Determine the (x, y) coordinate at the center of the cell enclosing the given text.  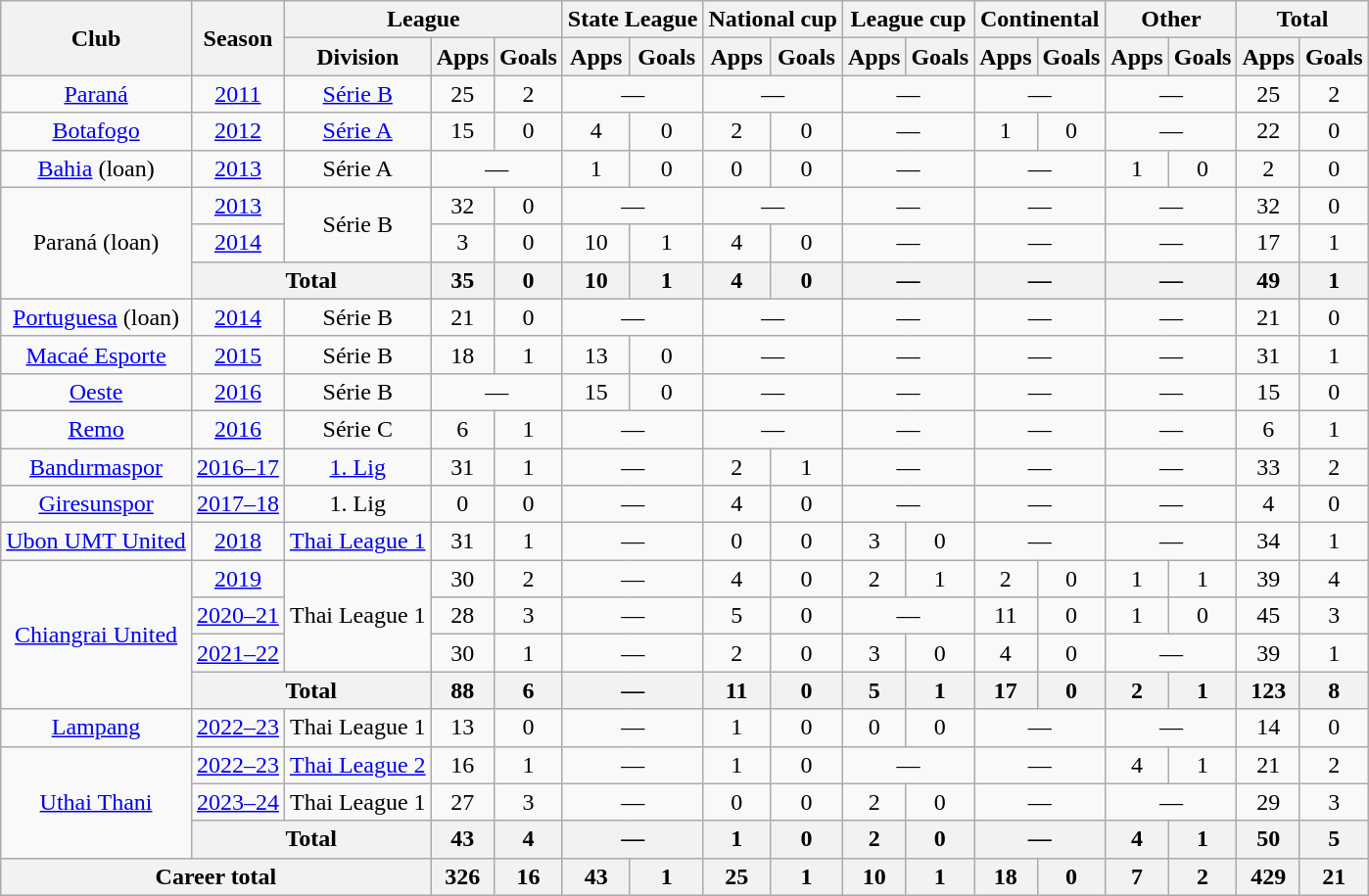
28 (462, 616)
2020–21 (237, 616)
League (423, 20)
35 (462, 280)
Remo (96, 429)
2017–18 (237, 504)
Paraná (loan) (96, 243)
2016–17 (237, 467)
2011 (237, 94)
Bahia (loan) (96, 168)
League cup (908, 20)
Club (96, 38)
Other (1171, 20)
Continental (1040, 20)
2021–22 (237, 653)
Lampang (96, 728)
Série C (357, 429)
Botafogo (96, 131)
Thai League 2 (357, 765)
14 (1268, 728)
2015 (237, 354)
88 (462, 690)
National cup (773, 20)
49 (1268, 280)
2012 (237, 131)
429 (1268, 876)
34 (1268, 542)
326 (462, 876)
8 (1334, 690)
Paraná (96, 94)
Uthai Thani (96, 802)
Ubon UMT United (96, 542)
50 (1268, 839)
Bandırmaspor (96, 467)
Career total (215, 876)
Oeste (96, 392)
2018 (237, 542)
Season (237, 38)
2023–24 (237, 802)
22 (1268, 131)
29 (1268, 802)
7 (1137, 876)
State League (633, 20)
33 (1268, 467)
Chiangrai United (96, 635)
Division (357, 57)
Macaé Esporte (96, 354)
123 (1268, 690)
45 (1268, 616)
Giresunspor (96, 504)
2019 (237, 579)
Portuguesa (loan) (96, 317)
27 (462, 802)
